Find where the given text appears and provide that cell's center as [x, y] coordinate. 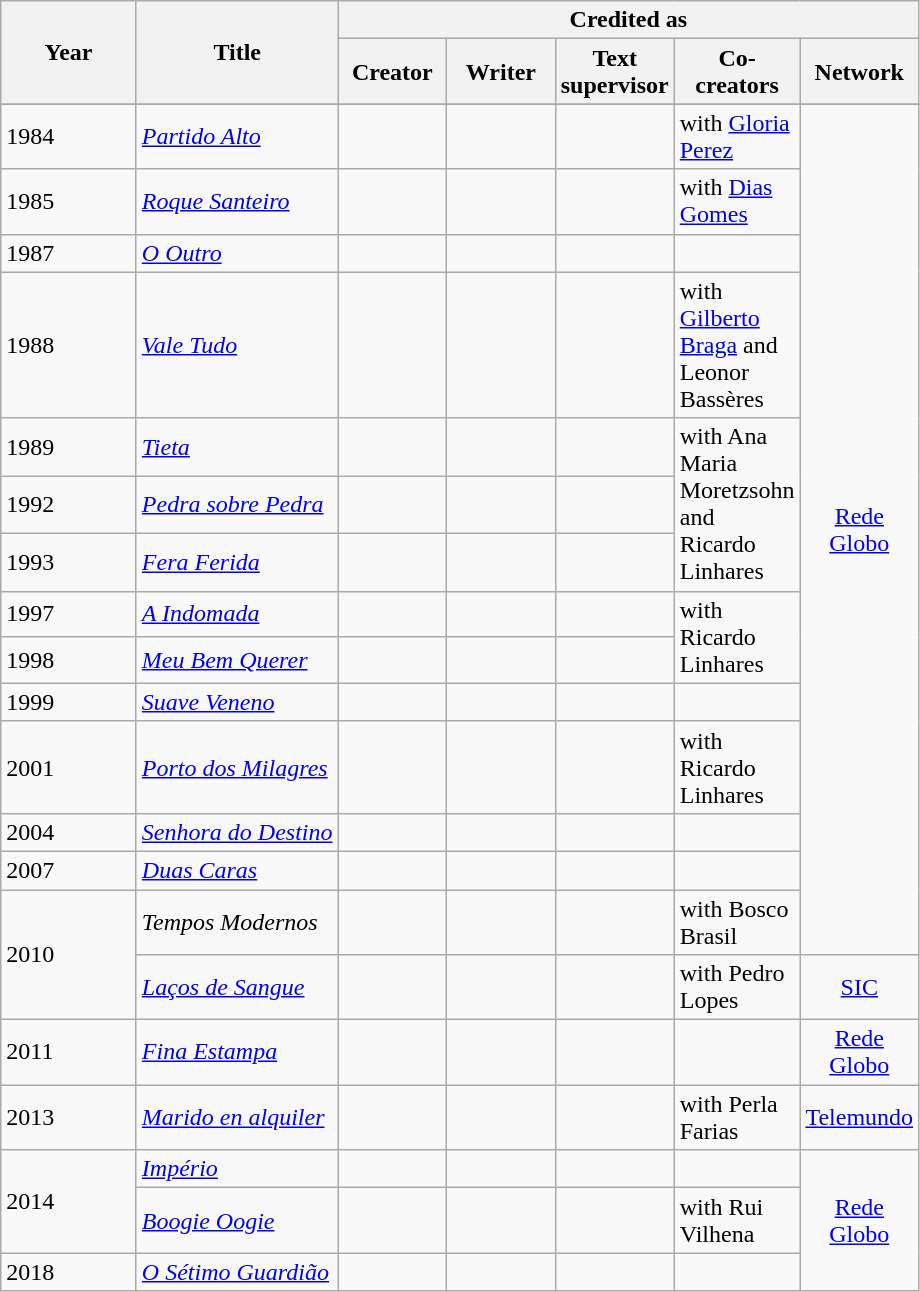
Marido en alquiler [237, 1118]
Network [860, 72]
A Indomada [237, 614]
1984 [69, 136]
with Dias Gomes [737, 202]
2007 [69, 870]
2001 [69, 767]
Telemundo [860, 1118]
1999 [69, 702]
1997 [69, 614]
with Perla Farias [737, 1118]
Suave Veneno [237, 702]
2013 [69, 1118]
1992 [69, 505]
Duas Caras [237, 870]
1989 [69, 447]
2004 [69, 832]
Império [237, 1169]
Title [237, 52]
with Ana Maria Moretzsohn and Ricardo Linhares [737, 504]
1993 [69, 562]
2011 [69, 1052]
O Sétimo Guardião [237, 1272]
1987 [69, 253]
Vale Tudo [237, 345]
Text supervisor [614, 72]
with Gloria Perez [737, 136]
1985 [69, 202]
Laços de Sangue [237, 988]
Creator [392, 72]
Tempos Modernos [237, 922]
1998 [69, 660]
2014 [69, 1202]
Pedra sobre Pedra [237, 505]
Fera Ferida [237, 562]
2010 [69, 955]
1988 [69, 345]
with Gilberto Braga and Leonor Bassères [737, 345]
Meu Bem Querer [237, 660]
Roque Santeiro [237, 202]
Porto dos Milagres [237, 767]
with Pedro Lopes [737, 988]
Credited as [628, 20]
O Outro [237, 253]
with Bosco Brasil [737, 922]
Fina Estampa [237, 1052]
Year [69, 52]
Co-creators [737, 72]
with Rui Vilhena [737, 1220]
2018 [69, 1272]
SIC [860, 988]
Tieta [237, 447]
Boogie Oogie [237, 1220]
Writer [502, 72]
Senhora do Destino [237, 832]
Partido Alto [237, 136]
